Pinpoint the cell where the given text exists, returning its [x, y] midpoint coordinate. 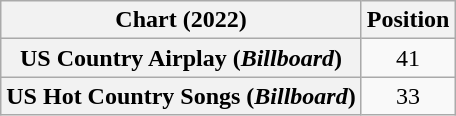
US Hot Country Songs (Billboard) [181, 96]
33 [408, 96]
Chart (2022) [181, 20]
US Country Airplay (Billboard) [181, 58]
41 [408, 58]
Position [408, 20]
